Capture the cell that displays the provided text and extract its (X, Y) central coordinate. 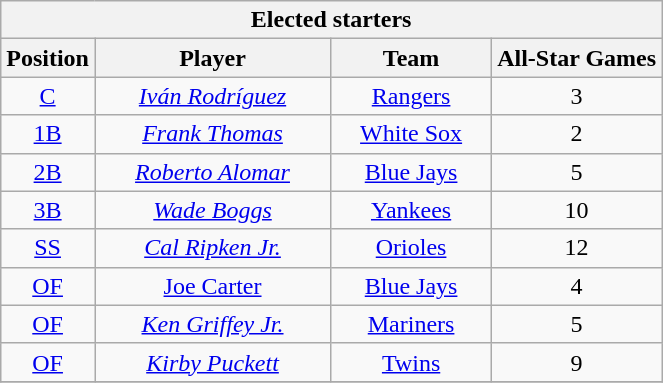
Team (412, 58)
Player (212, 58)
Joe Carter (212, 286)
Iván Rodríguez (212, 96)
Elected starters (332, 20)
12 (577, 248)
C (48, 96)
Frank Thomas (212, 134)
All-Star Games (577, 58)
Position (48, 58)
Twins (412, 362)
4 (577, 286)
2 (577, 134)
Ken Griffey Jr. (212, 324)
Rangers (412, 96)
9 (577, 362)
3B (48, 210)
1B (48, 134)
10 (577, 210)
Orioles (412, 248)
Mariners (412, 324)
3 (577, 96)
SS (48, 248)
Roberto Alomar (212, 172)
2B (48, 172)
Cal Ripken Jr. (212, 248)
Wade Boggs (212, 210)
Kirby Puckett (212, 362)
Yankees (412, 210)
White Sox (412, 134)
